Search for the cell housing the specified text and yield its (x, y) center coordinate. 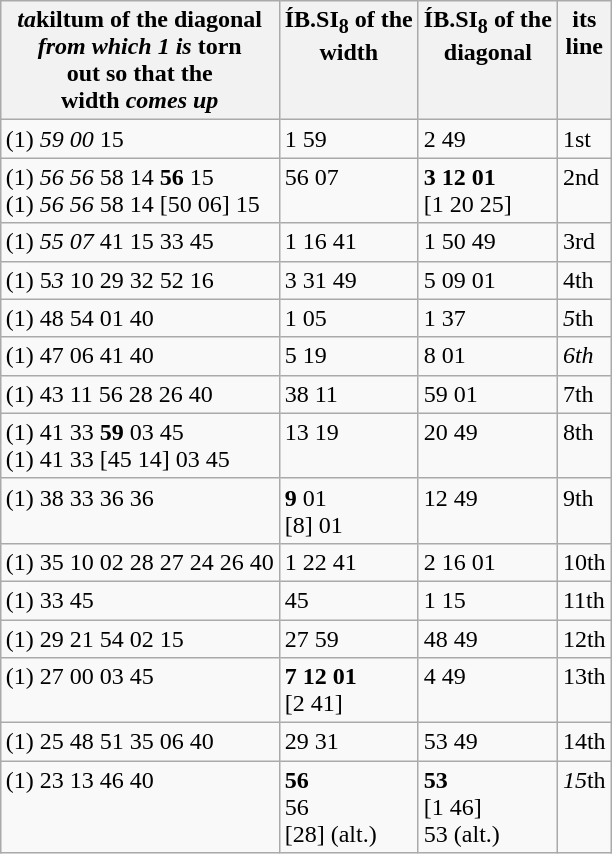
14th (584, 742)
29 31 (348, 742)
12 49 (488, 510)
27 59 (348, 639)
13 19 (348, 446)
(1) 59 00 15 (140, 139)
(1) 43 11 56 28 26 40 (140, 394)
(1) 48 54 01 40 (140, 318)
9 01 [8] 01 (348, 510)
15th (584, 807)
2 49 (488, 139)
1 59 (348, 139)
11th (584, 600)
(1) 29 21 54 02 15 (140, 639)
(1) 25 48 51 35 06 40 (140, 742)
4th (584, 280)
2nd (584, 190)
(1) 35 10 02 28 27 24 26 40 (140, 562)
7 12 01 [2 41] (348, 690)
4 49 (488, 690)
takiltum of the diagonal from which 1 is tornout so that thewidth comes up (140, 60)
1 15 (488, 600)
its line (584, 60)
8th (584, 446)
59 01 (488, 394)
20 49 (488, 446)
10th (584, 562)
38 11 (348, 394)
56 56 [28] (alt.) (348, 807)
8 01 (488, 356)
(1) 47 06 41 40 (140, 356)
3rd (584, 242)
5 19 (348, 356)
(1) 41 33 59 03 45 (1) 41 33 [45 14] 03 45 (140, 446)
6th (584, 356)
(1) 27 00 03 45 (140, 690)
1st (584, 139)
1 37 (488, 318)
(1) 33 45 (140, 600)
7th (584, 394)
ÍB.SI8 of the diagonal (488, 60)
(1) 53 10 29 32 52 16 (140, 280)
(1) 23 13 46 40 (140, 807)
1 22 41 (348, 562)
9th (584, 510)
(1) 38 33 36 36 (140, 510)
3 12 01 [1 20 25] (488, 190)
(1) 56 56 58 14 56 15 (1) 56 56 58 14 [50 06] 15 (140, 190)
56 07 (348, 190)
13th (584, 690)
2 16 01 (488, 562)
45 (348, 600)
3 31 49 (348, 280)
1 16 41 (348, 242)
5 09 01 (488, 280)
12th (584, 639)
5th (584, 318)
53 49 (488, 742)
(1) 55 07 41 15 33 45 (140, 242)
1 05 (348, 318)
1 50 49 (488, 242)
53 [1 46] 53 (alt.) (488, 807)
48 49 (488, 639)
ÍB.SI8 of the width (348, 60)
